For the text-containing cell, return its midpoint in (X, Y) coordinate format. 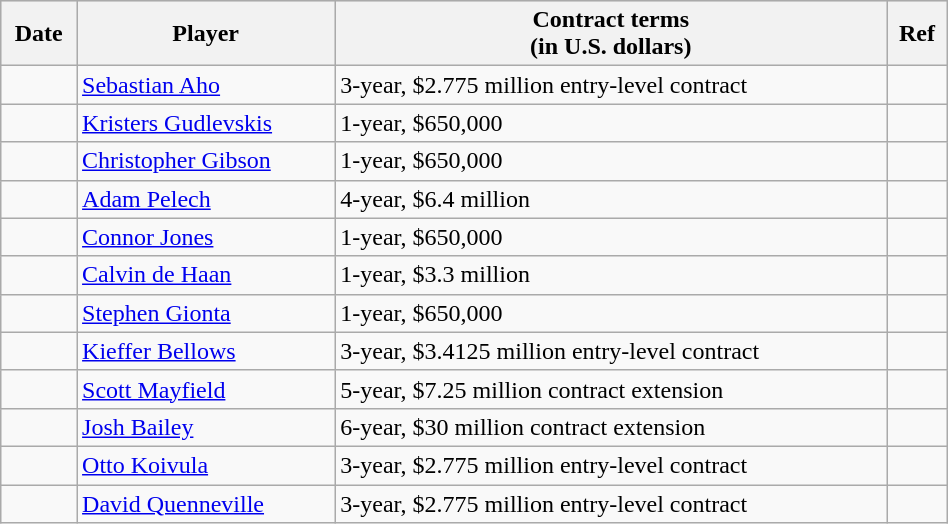
David Quenneville (206, 503)
Adam Pelech (206, 199)
Connor Jones (206, 237)
Date (39, 34)
Christopher Gibson (206, 161)
Otto Koivula (206, 465)
Player (206, 34)
Kieffer Bellows (206, 351)
Ref (917, 34)
Scott Mayfield (206, 389)
5-year, $7.25 million contract extension (611, 389)
Sebastian Aho (206, 85)
Contract terms(in U.S. dollars) (611, 34)
6-year, $30 million contract extension (611, 427)
Kristers Gudlevskis (206, 123)
3-year, $3.4125 million entry-level contract (611, 351)
1-year, $3.3 million (611, 275)
4-year, $6.4 million (611, 199)
Josh Bailey (206, 427)
Stephen Gionta (206, 313)
Calvin de Haan (206, 275)
